Extract the (x, y) coordinate from the center of the cell holding the provided text.  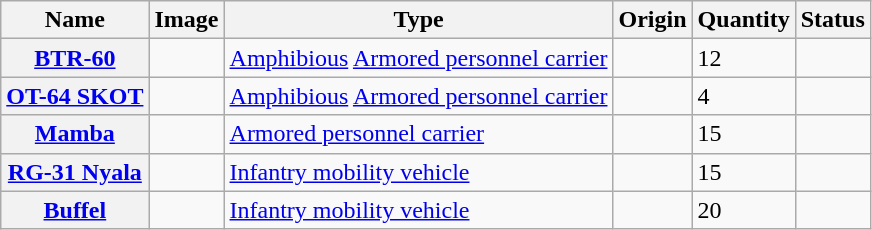
Name (75, 20)
Buffel (75, 210)
Type (418, 20)
20 (744, 210)
OT-64 SKOT (75, 96)
Armored personnel carrier (418, 134)
Status (832, 20)
Origin (652, 20)
12 (744, 58)
4 (744, 96)
Quantity (744, 20)
BTR-60 (75, 58)
Image (186, 20)
RG-31 Nyala (75, 172)
Mamba (75, 134)
